Find where the given text appears and provide that cell's center as [x, y] coordinate. 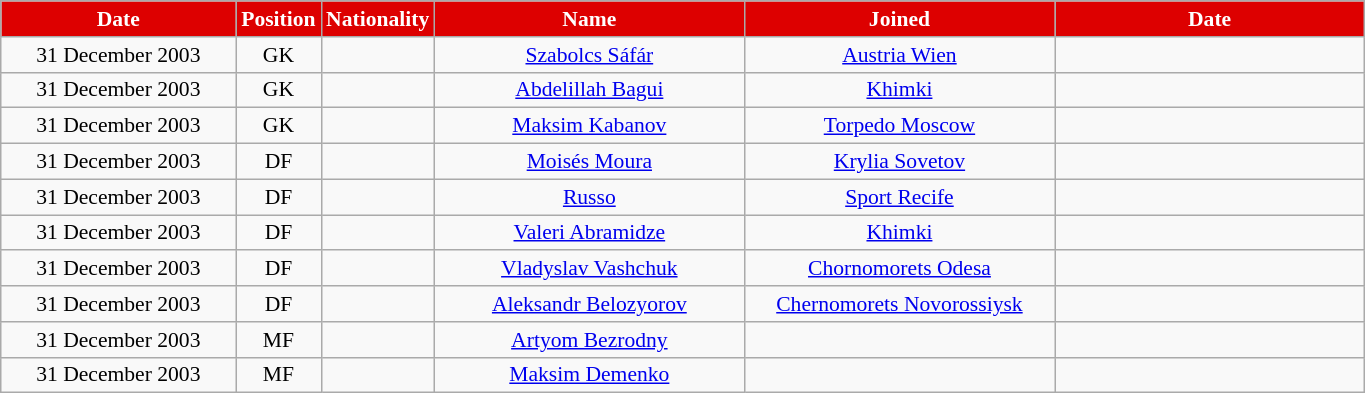
Szabolcs Sáfár [589, 55]
Chernomorets Novorossiysk [899, 304]
Maksim Kabanov [589, 126]
Moisés Moura [589, 162]
Sport Recife [899, 197]
Krylia Sovetov [899, 162]
Austria Wien [899, 55]
Valeri Abramidze [589, 233]
Name [589, 19]
Russo [589, 197]
Vladyslav Vashchuk [589, 269]
Abdelillah Bagui [589, 90]
Joined [899, 19]
Aleksandr Belozyorov [589, 304]
Maksim Demenko [589, 375]
Position [278, 19]
Torpedo Moscow [899, 126]
Artyom Bezrodny [589, 340]
Chornomorets Odesa [899, 269]
Nationality [378, 19]
